Search for the cell housing the specified text and yield its [x, y] center coordinate. 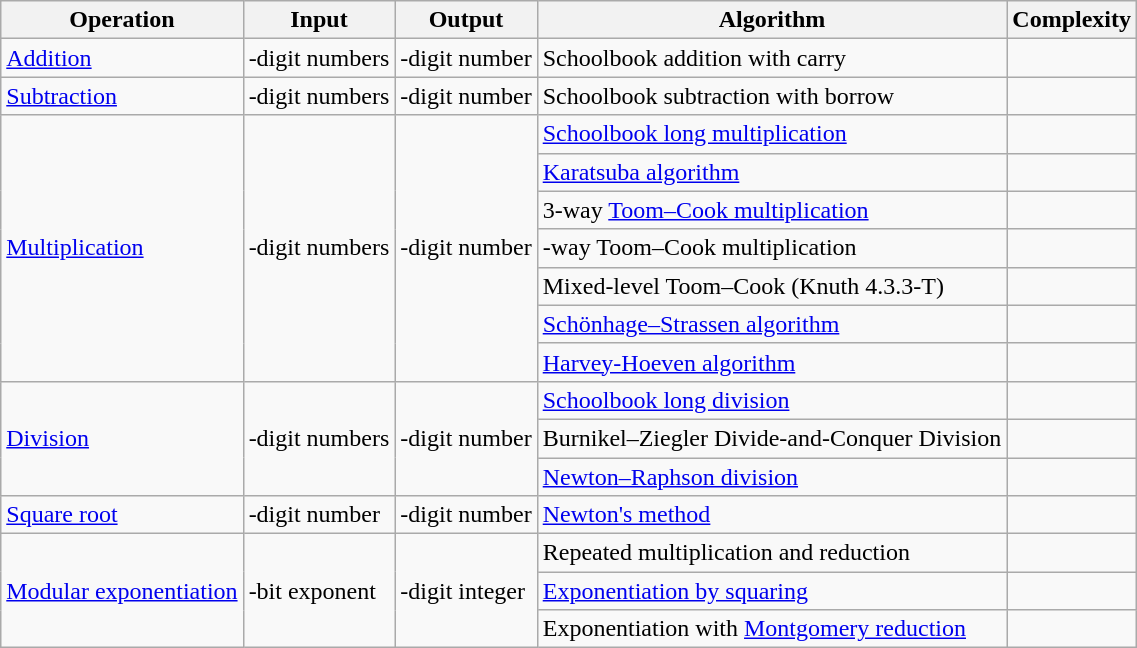
Complexity [1072, 20]
Operation [122, 20]
Input [319, 20]
Schoolbook addition with carry [772, 58]
Division [122, 438]
-digit integer [466, 591]
-bit exponent [319, 591]
Newton's method [772, 515]
-way Toom–Cook multiplication [772, 248]
3-way Toom–Cook multiplication [772, 210]
Modular exponentiation [122, 591]
Exponentiation with Montgomery reduction [772, 629]
Burnikel–Ziegler Divide-and-Conquer Division [772, 438]
Schoolbook long multiplication [772, 134]
Multiplication [122, 248]
Karatsuba algorithm [772, 172]
Square root [122, 515]
Schönhage–Strassen algorithm [772, 324]
Repeated multiplication and reduction [772, 553]
Newton–Raphson division [772, 477]
Harvey-Hoeven algorithm [772, 362]
Algorithm [772, 20]
Output [466, 20]
Addition [122, 58]
Schoolbook subtraction with borrow [772, 96]
Subtraction [122, 96]
Schoolbook long division [772, 400]
Mixed-level Toom–Cook (Knuth 4.3.3-T) [772, 286]
Exponentiation by squaring [772, 591]
